For the text-containing cell, return its midpoint in [x, y] coordinate format. 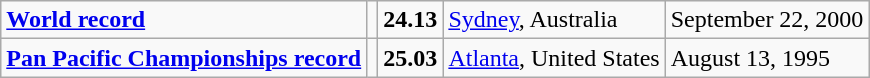
September 22, 2000 [767, 20]
Atlanta, United States [554, 58]
24.13 [410, 20]
Sydney, Australia [554, 20]
Pan Pacific Championships record [184, 58]
World record [184, 20]
25.03 [410, 58]
August 13, 1995 [767, 58]
